Search for the cell housing the specified text and yield its (X, Y) center coordinate. 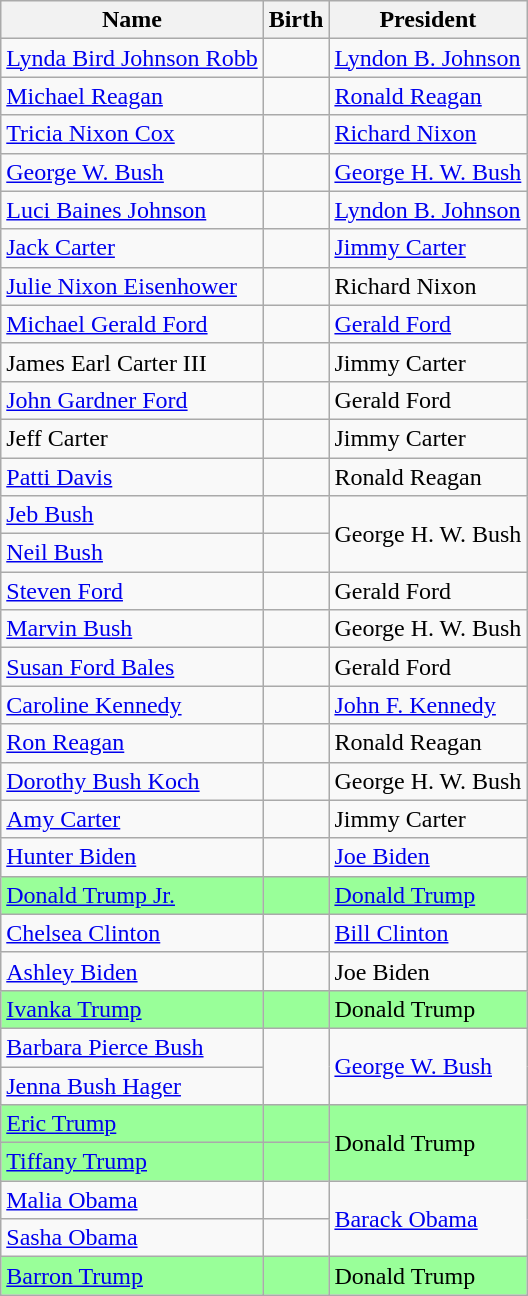
Chelsea Clinton (132, 933)
Michael Reagan (132, 96)
Barbara Pierce Bush (132, 1047)
Michael Gerald Ford (132, 324)
Jeff Carter (132, 438)
Jenna Bush Hager (132, 1085)
Lynda Bird Johnson Robb (132, 58)
Julie Nixon Eisenhower (132, 286)
Hunter Biden (132, 857)
Name (132, 20)
Marvin Bush (132, 629)
Luci Baines Johnson (132, 210)
Dorothy Bush Koch (132, 781)
Ron Reagan (132, 743)
Sasha Obama (132, 1238)
Donald Trump Jr. (132, 895)
Eric Trump (132, 1124)
President (428, 20)
Barack Obama (428, 1219)
Ashley Biden (132, 971)
Amy Carter (132, 819)
Tiffany Trump (132, 1162)
Susan Ford Bales (132, 667)
Birth (296, 20)
Steven Ford (132, 591)
Bill Clinton (428, 933)
Neil Bush (132, 553)
Patti Davis (132, 477)
John F. Kennedy (428, 705)
James Earl Carter III (132, 362)
John Gardner Ford (132, 400)
Jack Carter (132, 248)
Ivanka Trump (132, 1009)
Barron Trump (132, 1276)
Caroline Kennedy (132, 705)
Tricia Nixon Cox (132, 134)
Jeb Bush (132, 515)
Malia Obama (132, 1200)
